Return the (X, Y) coordinate for the center point of the cell that contains the specified text.  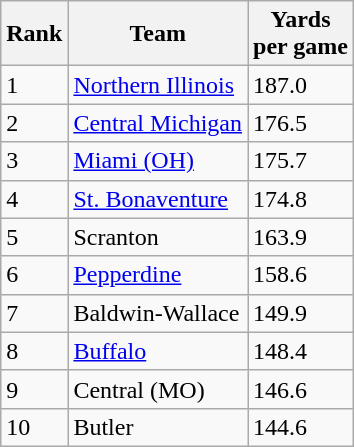
176.5 (301, 123)
187.0 (301, 85)
158.6 (301, 275)
175.7 (301, 161)
144.6 (301, 427)
10 (34, 427)
149.9 (301, 313)
Buffalo (158, 351)
3 (34, 161)
148.4 (301, 351)
St. Bonaventure (158, 199)
6 (34, 275)
Pepperdine (158, 275)
1 (34, 85)
8 (34, 351)
146.6 (301, 389)
Yardsper game (301, 34)
Rank (34, 34)
Northern Illinois (158, 85)
Butler (158, 427)
163.9 (301, 237)
Scranton (158, 237)
Team (158, 34)
5 (34, 237)
174.8 (301, 199)
2 (34, 123)
9 (34, 389)
Central (MO) (158, 389)
7 (34, 313)
Miami (OH) (158, 161)
Baldwin-Wallace (158, 313)
4 (34, 199)
Central Michigan (158, 123)
